Detect which cell encompasses the target text, then output its (x, y) center coordinate. 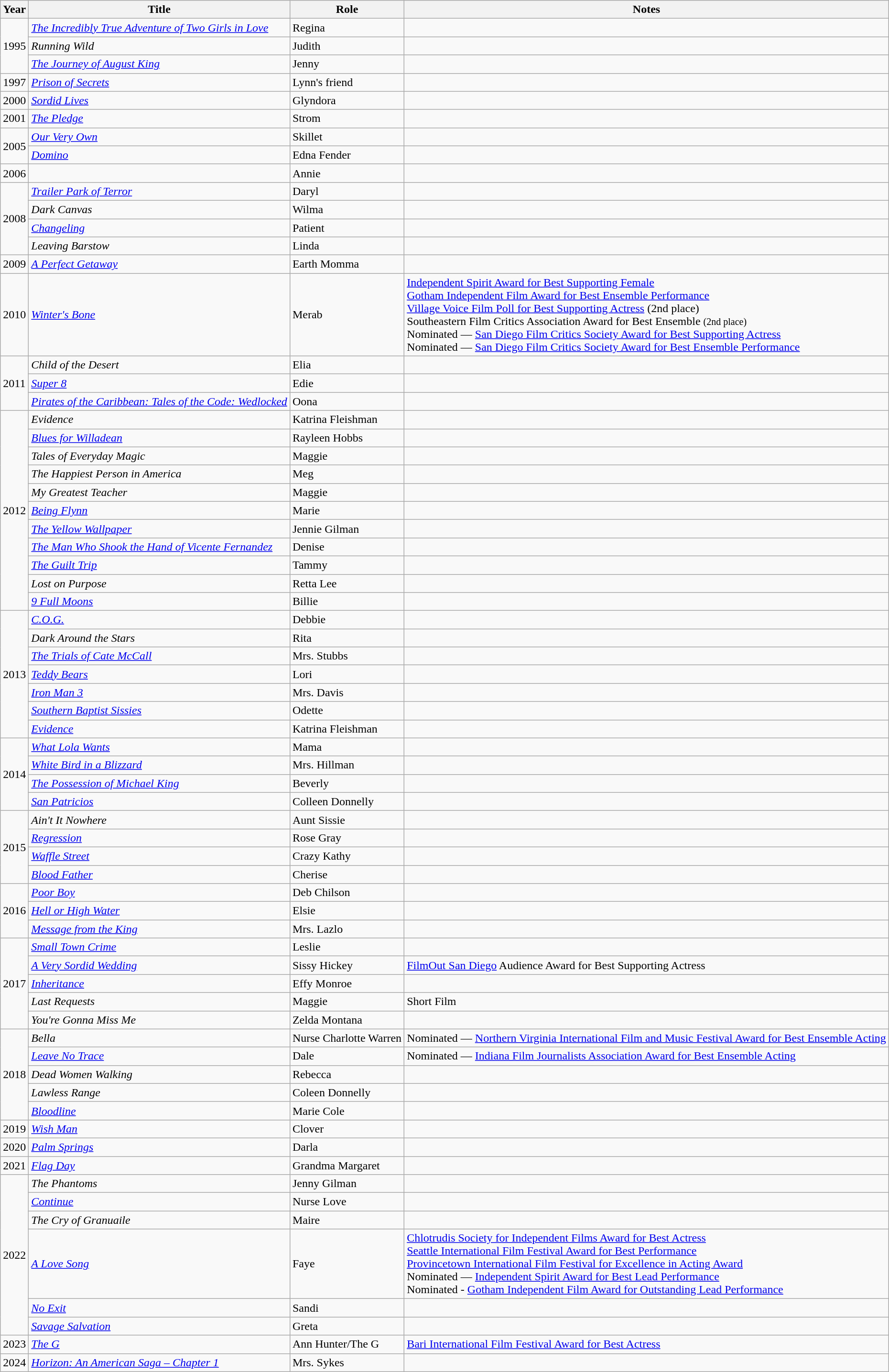
Deb Chilson (347, 893)
Lori (347, 674)
Greta (347, 1326)
Super 8 (160, 383)
Edna Fender (347, 155)
Mama (347, 747)
The G (160, 1344)
Small Town Crime (160, 947)
2013 (14, 674)
2016 (14, 911)
2011 (14, 383)
A Perfect Getaway (160, 264)
Denise (347, 547)
Darla (347, 1147)
San Patricios (160, 801)
Horizon: An American Saga – Chapter 1 (160, 1362)
Leave No Trace (160, 1056)
Pirates of the Caribbean: Tales of the Code: Wedlocked (160, 401)
Dead Women Walking (160, 1074)
The Happiest Person in America (160, 474)
You're Gonna Miss Me (160, 1020)
Lynn's friend (347, 82)
Rayleen Hobbs (347, 438)
Notes (647, 10)
The Guilt Trip (160, 565)
2008 (14, 218)
Prison of Secrets (160, 82)
Meg (347, 474)
Trailer Park of Terror (160, 191)
Dark Canvas (160, 209)
2010 (14, 314)
Earth Momma (347, 264)
Maire (347, 1220)
Tales of Everyday Magic (160, 456)
The Journey of August King (160, 64)
Crazy Kathy (347, 856)
Leslie (347, 947)
2020 (14, 1147)
Title (160, 10)
Leaving Barstow (160, 246)
Iron Man 3 (160, 692)
Effy Monroe (347, 983)
Bari International Film Festival Award for Best Actress (647, 1344)
Savage Salvation (160, 1326)
The Man Who Shook the Hand of Vicente Fernandez (160, 547)
Annie (347, 173)
Rose Gray (347, 838)
2005 (14, 146)
The Possession of Michael King (160, 783)
Oona (347, 401)
Sordid Lives (160, 100)
2015 (14, 847)
Continue (160, 1202)
What Lola Wants (160, 747)
Zelda Montana (347, 1020)
Mrs. Hillman (347, 765)
The Trials of Cate McCall (160, 656)
9 Full Moons (160, 602)
Dale (347, 1056)
The Pledge (160, 119)
2021 (14, 1166)
Message from the King (160, 929)
2022 (14, 1255)
2014 (14, 774)
The Phantoms (160, 1184)
Ain't It Nowhere (160, 820)
Judith (347, 46)
No Exit (160, 1308)
Hell or High Water (160, 911)
Ann Hunter/The G (347, 1344)
Edie (347, 383)
Odette (347, 711)
Teddy Bears (160, 674)
Beverly (347, 783)
Cherise (347, 874)
Child of the Desert (160, 365)
Mrs. Sykes (347, 1362)
Changeling (160, 228)
Retta Lee (347, 583)
2012 (14, 510)
The Yellow Wallpaper (160, 529)
Being Flynn (160, 510)
Grandma Margaret (347, 1166)
C.O.G. (160, 620)
2018 (14, 1074)
Palm Springs (160, 1147)
Bella (160, 1038)
Jenny (347, 64)
The Cry of Granuaile (160, 1220)
Glyndora (347, 100)
Daryl (347, 191)
Nominated — Northern Virginia International Film and Music Festival Award for Best Ensemble Acting (647, 1038)
Billie (347, 602)
Dark Around the Stars (160, 638)
Inheritance (160, 983)
Blood Father (160, 874)
Faye (347, 1264)
Colleen Donnelly (347, 801)
Wish Man (160, 1129)
Lost on Purpose (160, 583)
Jennie Gilman (347, 529)
Debbie (347, 620)
My Greatest Teacher (160, 492)
Southern Baptist Sissies (160, 711)
Domino (160, 155)
Jenny Gilman (347, 1184)
Coleen Donnelly (347, 1092)
Waffle Street (160, 856)
Lawless Range (160, 1092)
Bloodline (160, 1111)
Elsie (347, 911)
Tammy (347, 565)
2001 (14, 119)
1995 (14, 46)
Aunt Sissie (347, 820)
Mrs. Davis (347, 692)
Sissy Hickey (347, 965)
White Bird in a Blizzard (160, 765)
2009 (14, 264)
Nurse Charlotte Warren (347, 1038)
Elia (347, 365)
Poor Boy (160, 893)
A Very Sordid Wedding (160, 965)
2024 (14, 1362)
Winter's Bone (160, 314)
Our Very Own (160, 137)
2023 (14, 1344)
Linda (347, 246)
Mrs. Stubbs (347, 656)
Mrs. Lazlo (347, 929)
Strom (347, 119)
2000 (14, 100)
Last Requests (160, 1002)
Flag Day (160, 1166)
2019 (14, 1129)
2006 (14, 173)
Skillet (347, 137)
Role (347, 10)
Rebecca (347, 1074)
Nurse Love (347, 1202)
Marie (347, 510)
Patient (347, 228)
Blues for Willadean (160, 438)
2017 (14, 983)
Rita (347, 638)
Year (14, 10)
Sandi (347, 1308)
Merab (347, 314)
Clover (347, 1129)
1997 (14, 82)
Regina (347, 28)
Marie Cole (347, 1111)
FilmOut San Diego Audience Award for Best Supporting Actress (647, 965)
The Incredibly True Adventure of Two Girls in Love (160, 28)
Nominated — Indiana Film Journalists Association Award for Best Ensemble Acting (647, 1056)
Regression (160, 838)
Running Wild (160, 46)
A Love Song (160, 1264)
Short Film (647, 1002)
Wilma (347, 209)
